Scan for the cell matching the given text and deliver its [x, y] coordinate at center. 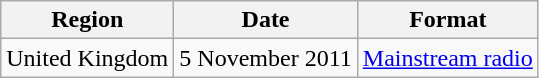
Region [88, 20]
United Kingdom [88, 58]
Format [448, 20]
Date [266, 20]
Mainstream radio [448, 58]
5 November 2011 [266, 58]
